For the text-containing cell, return its midpoint in (X, Y) coordinate format. 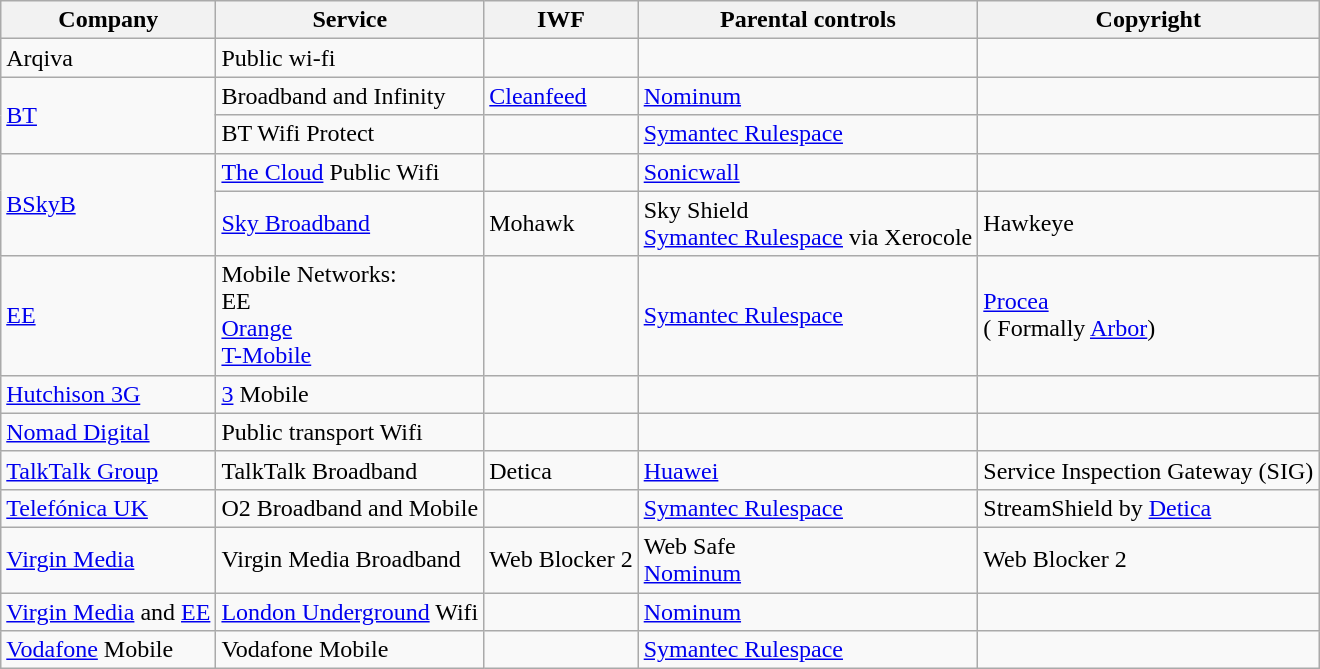
Service (350, 20)
Procea( Formally Arbor) (1148, 316)
TalkTalk Group (108, 470)
Parental controls (808, 20)
EE (108, 316)
Sky ShieldSymantec Rulespace via Xerocole (808, 224)
Public wi-fi (350, 58)
Virgin Media Broadband (350, 560)
Service Inspection Gateway (SIG) (1148, 470)
O2 Broadband and Mobile (350, 508)
Detica (561, 470)
TalkTalk Broadband (350, 470)
London Underground Wifi (350, 611)
Huawei (808, 470)
StreamShield by Detica (1148, 508)
BT Wifi Protect (350, 134)
Broadband and Infinity (350, 96)
Telefónica UK (108, 508)
IWF (561, 20)
Nomad Digital (108, 432)
BT (108, 115)
Mohawk (561, 224)
Hutchison 3G (108, 394)
Sonicwall (808, 172)
Copyright (1148, 20)
Company (108, 20)
The Cloud Public Wifi (350, 172)
Mobile Networks: EEOrangeT-Mobile (350, 316)
Public transport Wifi (350, 432)
Cleanfeed (561, 96)
Arqiva (108, 58)
Virgin Media (108, 560)
Sky Broadband (350, 224)
Web SafeNominum (808, 560)
Hawkeye (1148, 224)
3 Mobile (350, 394)
BSkyB (108, 204)
Virgin Media and EE (108, 611)
